Return the (x, y) coordinate for the center point of the cell that contains the specified text.  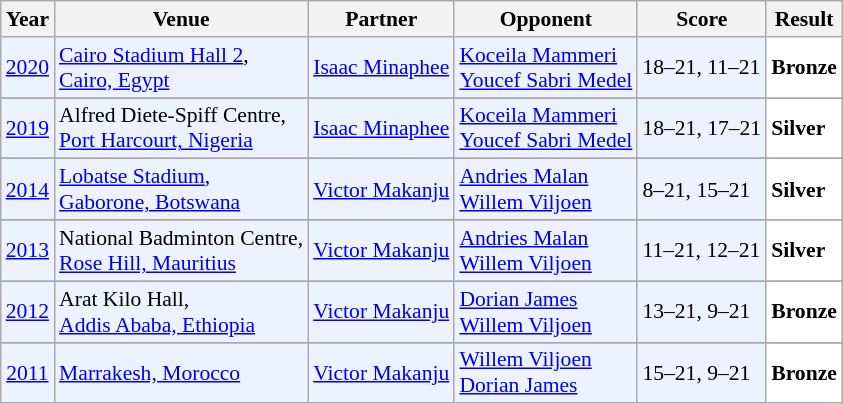
Year (28, 19)
11–21, 12–21 (702, 250)
Result (804, 19)
Venue (181, 19)
2011 (28, 372)
Lobatse Stadium,Gaborone, Botswana (181, 190)
Opponent (546, 19)
13–21, 9–21 (702, 312)
2020 (28, 68)
Partner (381, 19)
Alfred Diete-Spiff Centre,Port Harcourt, Nigeria (181, 128)
18–21, 17–21 (702, 128)
Cairo Stadium Hall 2,Cairo, Egypt (181, 68)
2013 (28, 250)
Willem Viljoen Dorian James (546, 372)
Score (702, 19)
Dorian James Willem Viljoen (546, 312)
15–21, 9–21 (702, 372)
2014 (28, 190)
Marrakesh, Morocco (181, 372)
8–21, 15–21 (702, 190)
National Badminton Centre,Rose Hill, Mauritius (181, 250)
Arat Kilo Hall,Addis Ababa, Ethiopia (181, 312)
2012 (28, 312)
18–21, 11–21 (702, 68)
2019 (28, 128)
